Scan for the cell matching the given text and deliver its (x, y) coordinate at center. 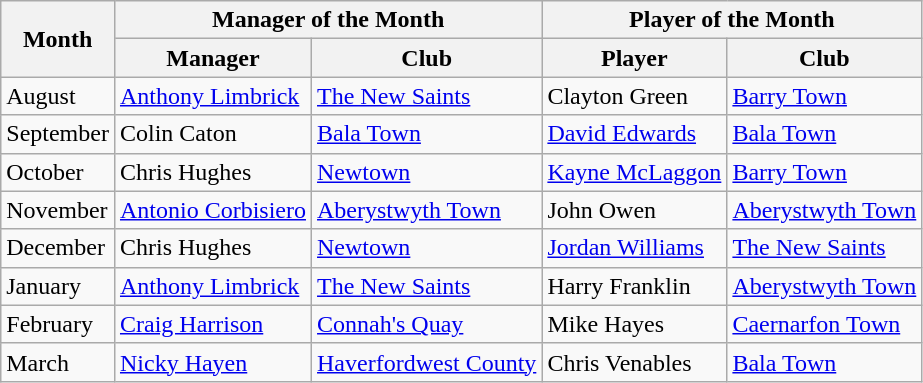
Chris Venables (634, 362)
Jordan Williams (634, 248)
August (58, 96)
John Owen (634, 210)
Caernarfon Town (824, 324)
Manager of the Month (328, 20)
January (58, 286)
Antonio Corbisiero (212, 210)
November (58, 210)
Colin Caton (212, 134)
Player (634, 58)
Haverfordwest County (427, 362)
Connah's Quay (427, 324)
Clayton Green (634, 96)
Craig Harrison (212, 324)
Player of the Month (732, 20)
Manager (212, 58)
Nicky Hayen (212, 362)
March (58, 362)
February (58, 324)
David Edwards (634, 134)
Month (58, 39)
December (58, 248)
September (58, 134)
Kayne McLaggon (634, 172)
Harry Franklin (634, 286)
Mike Hayes (634, 324)
October (58, 172)
